From the cell containing the given text, extract its center point as (X, Y) coordinate. 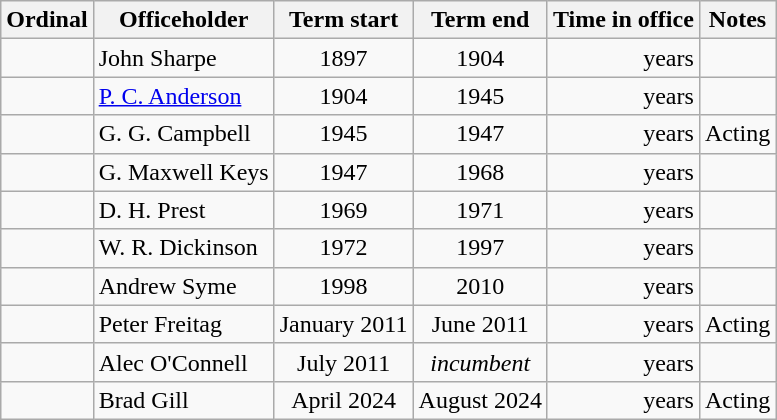
P. C. Anderson (184, 96)
Andrew Syme (184, 286)
Peter Freitag (184, 324)
April 2024 (344, 400)
January 2011 (344, 324)
1969 (344, 210)
1971 (480, 210)
G. G. Campbell (184, 134)
W. R. Dickinson (184, 248)
July 2011 (344, 362)
G. Maxwell Keys (184, 172)
Officeholder (184, 20)
Alec O'Connell (184, 362)
Brad Gill (184, 400)
incumbent (480, 362)
1897 (344, 58)
Notes (737, 20)
Time in office (623, 20)
Ordinal (47, 20)
John Sharpe (184, 58)
1972 (344, 248)
1968 (480, 172)
D. H. Prest (184, 210)
Term start (344, 20)
June 2011 (480, 324)
2010 (480, 286)
1998 (344, 286)
1997 (480, 248)
August 2024 (480, 400)
Term end (480, 20)
